Extract the [X, Y] coordinate from the center of the cell holding the provided text.  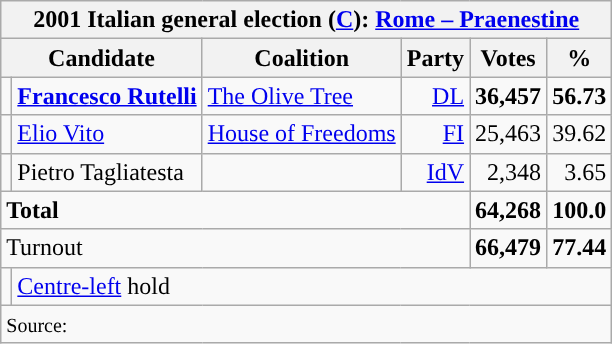
56.73 [580, 96]
3.65 [580, 172]
IdV [435, 172]
Source: [306, 324]
64,268 [508, 210]
Party [435, 58]
36,457 [508, 96]
25,463 [508, 134]
Turnout [236, 248]
2001 Italian general election (C): Rome – Praenestine [306, 20]
Coalition [302, 58]
Votes [508, 58]
Pietro Tagliatesta [107, 172]
Francesco Rutelli [107, 96]
2,348 [508, 172]
66,479 [508, 248]
100.0 [580, 210]
% [580, 58]
77.44 [580, 248]
Candidate [102, 58]
The Olive Tree [302, 96]
39.62 [580, 134]
DL [435, 96]
FI [435, 134]
Elio Vito [107, 134]
House of Freedoms [302, 134]
Total [236, 210]
Centre-left hold [312, 286]
